Detect which cell encompasses the target text, then output its [X, Y] center coordinate. 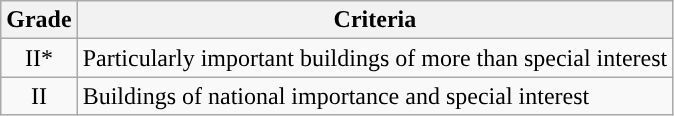
Criteria [375, 20]
Buildings of national importance and special interest [375, 96]
Grade [39, 20]
II [39, 96]
II* [39, 58]
Particularly important buildings of more than special interest [375, 58]
